Extract the [x, y] coordinate from the center of the cell holding the provided text.  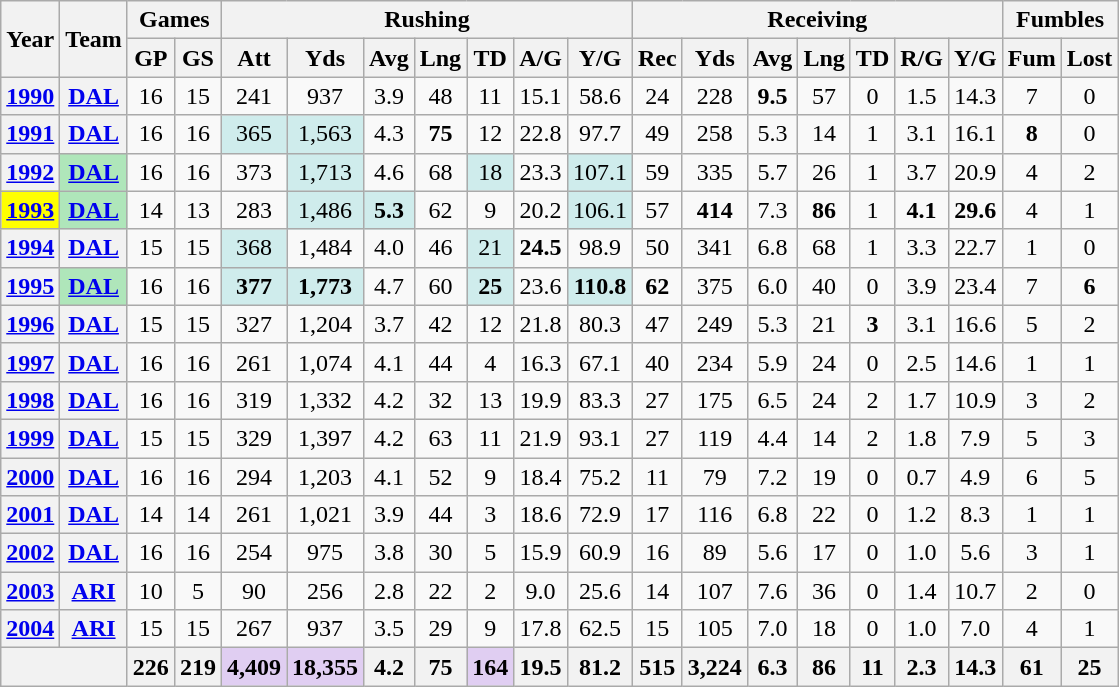
Fumbles [1060, 20]
1.8 [922, 438]
1,332 [326, 400]
47 [658, 324]
81.2 [600, 667]
249 [714, 324]
0.7 [922, 477]
26 [824, 172]
6.0 [772, 286]
25.6 [600, 591]
10.9 [975, 400]
1.2 [922, 515]
22.8 [541, 134]
1,773 [326, 286]
Fum [1032, 58]
241 [254, 96]
10.7 [975, 591]
1995 [30, 286]
3,224 [714, 667]
A/G [541, 58]
2004 [30, 629]
327 [254, 324]
23.6 [541, 286]
329 [254, 438]
Games [174, 20]
3.8 [390, 553]
1,074 [326, 362]
1,397 [326, 438]
16.3 [541, 362]
1,204 [326, 324]
2002 [30, 553]
89 [714, 553]
7.9 [975, 438]
2003 [30, 591]
42 [440, 324]
62.5 [600, 629]
7.6 [772, 591]
107 [714, 591]
15.1 [541, 96]
335 [714, 172]
19 [824, 477]
97.7 [600, 134]
8.3 [975, 515]
1,021 [326, 515]
4,409 [254, 667]
105 [714, 629]
1992 [30, 172]
20.2 [541, 210]
90 [254, 591]
219 [198, 667]
61 [1032, 667]
52 [440, 477]
9.0 [541, 591]
60.9 [600, 553]
975 [326, 553]
67.1 [600, 362]
341 [714, 248]
18,355 [326, 667]
8 [1032, 134]
Team [94, 39]
1.7 [922, 400]
375 [714, 286]
4.0 [390, 248]
Lost [1089, 58]
294 [254, 477]
1.5 [922, 96]
5.9 [772, 362]
258 [714, 134]
29.6 [975, 210]
93.1 [600, 438]
36 [824, 591]
365 [254, 134]
256 [326, 591]
319 [254, 400]
19.9 [541, 400]
3.5 [390, 629]
23.3 [541, 172]
63 [440, 438]
1.4 [922, 591]
20.9 [975, 172]
4.4 [772, 438]
Rec [658, 58]
110.8 [600, 286]
1990 [30, 96]
1999 [30, 438]
4.7 [390, 286]
R/G [922, 58]
175 [714, 400]
1,713 [326, 172]
2000 [30, 477]
59 [658, 172]
79 [714, 477]
515 [658, 667]
414 [714, 210]
1996 [30, 324]
23.4 [975, 286]
4.6 [390, 172]
15.9 [541, 553]
116 [714, 515]
10 [150, 591]
226 [150, 667]
Att [254, 58]
1998 [30, 400]
24.5 [541, 248]
72.9 [600, 515]
1997 [30, 362]
228 [714, 96]
2.8 [390, 591]
58.6 [600, 96]
6.3 [772, 667]
83.3 [600, 400]
164 [490, 667]
283 [254, 210]
2.3 [922, 667]
32 [440, 400]
75.2 [600, 477]
21.8 [541, 324]
50 [658, 248]
6.5 [772, 400]
16.1 [975, 134]
16.6 [975, 324]
377 [254, 286]
1993 [30, 210]
17.8 [541, 629]
267 [254, 629]
30 [440, 553]
2.5 [922, 362]
107.1 [600, 172]
368 [254, 248]
234 [714, 362]
18.4 [541, 477]
4.3 [390, 134]
GS [198, 58]
106.1 [600, 210]
7.3 [772, 210]
22.7 [975, 248]
1,484 [326, 248]
1994 [30, 248]
1991 [30, 134]
254 [254, 553]
18.6 [541, 515]
9.5 [772, 96]
60 [440, 286]
98.9 [600, 248]
1,203 [326, 477]
GP [150, 58]
5.7 [772, 172]
19.5 [541, 667]
373 [254, 172]
80.3 [600, 324]
29 [440, 629]
Receiving [818, 20]
14.6 [975, 362]
119 [714, 438]
1,563 [326, 134]
7.2 [772, 477]
1,486 [326, 210]
49 [658, 134]
21.9 [541, 438]
3.3 [922, 248]
48 [440, 96]
Year [30, 39]
46 [440, 248]
Rushing [426, 20]
4.9 [975, 477]
2001 [30, 515]
